Scan for the cell matching the given text and deliver its [x, y] coordinate at center. 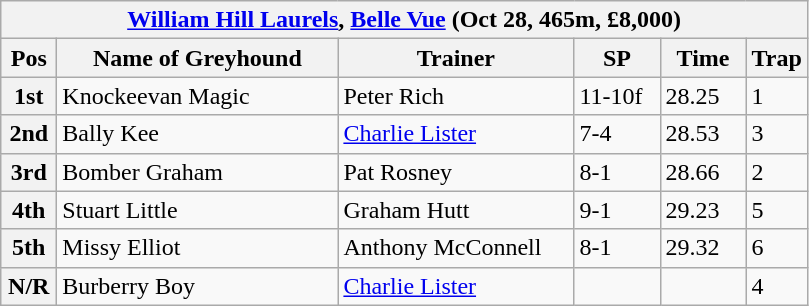
7-4 [617, 134]
28.53 [703, 134]
Pos [29, 58]
29.23 [703, 210]
28.66 [703, 172]
Bomber Graham [198, 172]
3 [776, 134]
William Hill Laurels, Belle Vue (Oct 28, 465m, £8,000) [404, 20]
4 [776, 286]
N/R [29, 286]
Trap [776, 58]
5th [29, 248]
Pat Rosney [456, 172]
2nd [29, 134]
Name of Greyhound [198, 58]
SP [617, 58]
Missy Elliot [198, 248]
3rd [29, 172]
2 [776, 172]
Trainer [456, 58]
Graham Hutt [456, 210]
Stuart Little [198, 210]
11-10f [617, 96]
4th [29, 210]
Burberry Boy [198, 286]
28.25 [703, 96]
Time [703, 58]
Peter Rich [456, 96]
Knockeevan Magic [198, 96]
9-1 [617, 210]
Bally Kee [198, 134]
1 [776, 96]
29.32 [703, 248]
6 [776, 248]
1st [29, 96]
5 [776, 210]
Anthony McConnell [456, 248]
